Return (x, y) of the center of cell containing provided text 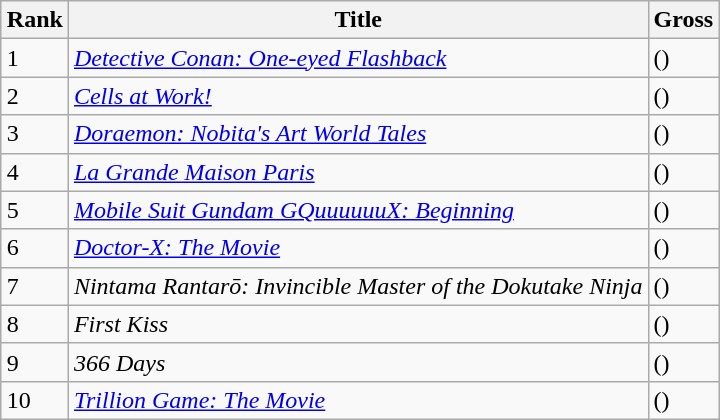
8 (34, 324)
Rank (34, 20)
La Grande Maison Paris (358, 172)
Nintama Rantarō: Invincible Master of the Dokutake Ninja (358, 286)
Trillion Game: The Movie (358, 400)
5 (34, 210)
First Kiss (358, 324)
9 (34, 362)
2 (34, 96)
Cells at Work! (358, 96)
7 (34, 286)
1 (34, 58)
3 (34, 134)
Title (358, 20)
4 (34, 172)
Doctor-X: The Movie (358, 248)
Gross (684, 20)
366 Days (358, 362)
Detective Conan: One-eyed Flashback (358, 58)
Doraemon: Nobita's Art World Tales (358, 134)
10 (34, 400)
6 (34, 248)
Mobile Suit Gundam GQuuuuuuX: Beginning (358, 210)
